Search for the cell housing the specified text and yield its [X, Y] center coordinate. 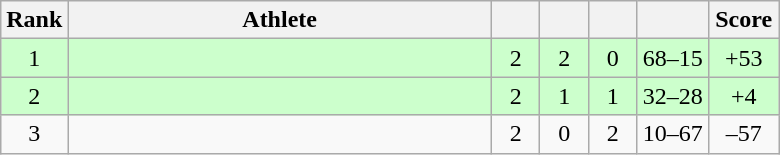
68–15 [672, 58]
–57 [744, 134]
3 [34, 134]
+4 [744, 96]
+53 [744, 58]
Score [744, 20]
Rank [34, 20]
Athlete [280, 20]
32–28 [672, 96]
10–67 [672, 134]
